Capture the cell that displays the provided text and extract its (x, y) central coordinate. 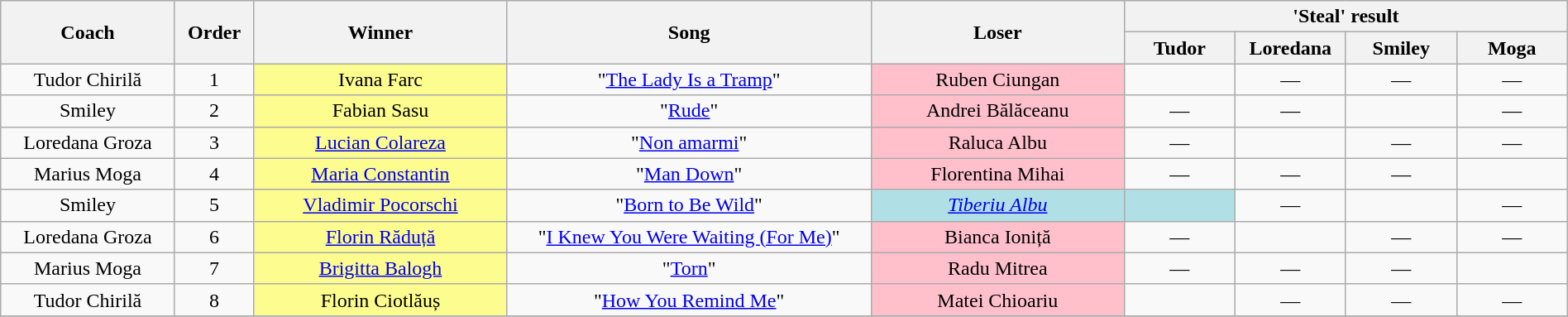
Moga (1512, 48)
Song (689, 32)
Florentina Mihai (997, 174)
"Man Down" (689, 174)
Ivana Farc (380, 79)
"I Knew You Were Waiting (For Me)" (689, 237)
"The Lady Is a Tramp" (689, 79)
7 (214, 268)
Matei Chioariu (997, 300)
'Steal' result (1346, 17)
Florin Ciotlăuș (380, 300)
Lucian Colareza (380, 142)
1 (214, 79)
Winner (380, 32)
3 (214, 142)
"Rude" (689, 111)
5 (214, 205)
"Non amarmi" (689, 142)
Loredana (1290, 48)
6 (214, 237)
Radu Mitrea (997, 268)
"Born to Be Wild" (689, 205)
Andrei Bălăceanu (997, 111)
Brigitta Balogh (380, 268)
Bianca Ioniță (997, 237)
Loser (997, 32)
8 (214, 300)
"Torn" (689, 268)
Raluca Albu (997, 142)
Tudor (1179, 48)
"How You Remind Me" (689, 300)
Fabian Sasu (380, 111)
Florin Răduță (380, 237)
Ruben Ciungan (997, 79)
Order (214, 32)
2 (214, 111)
Vladimir Pocorschi (380, 205)
Tiberiu Albu (997, 205)
4 (214, 174)
Coach (88, 32)
Maria Constantin (380, 174)
